Extract the (X, Y) coordinate from the center of the cell holding the provided text.  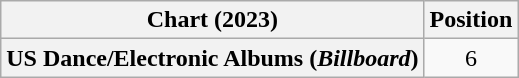
Chart (2023) (212, 20)
US Dance/Electronic Albums (Billboard) (212, 58)
Position (471, 20)
6 (471, 58)
